For the text-containing cell, return its midpoint in (x, y) coordinate format. 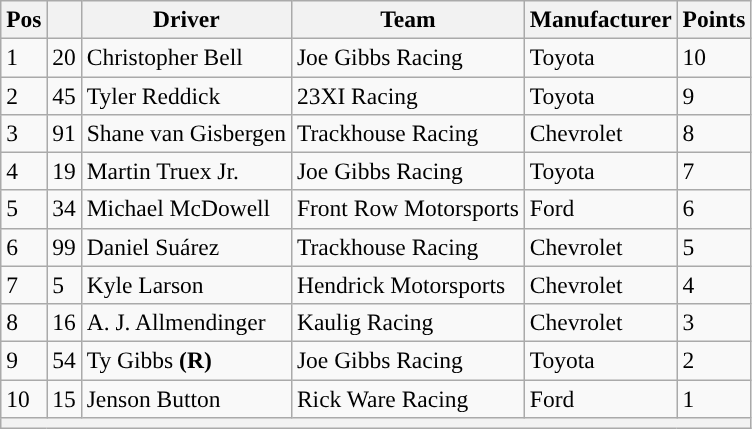
Kyle Larson (186, 285)
16 (64, 322)
Front Row Motorsports (408, 209)
Tyler Reddick (186, 95)
A. J. Allmendinger (186, 322)
54 (64, 360)
Driver (186, 19)
99 (64, 247)
Shane van Gisbergen (186, 133)
Kaulig Racing (408, 322)
34 (64, 209)
23XI Racing (408, 95)
15 (64, 398)
Pos (24, 19)
Manufacturer (600, 19)
Jenson Button (186, 398)
19 (64, 171)
45 (64, 95)
Hendrick Motorsports (408, 285)
Team (408, 19)
91 (64, 133)
20 (64, 57)
Points (714, 19)
Daniel Suárez (186, 247)
Martin Truex Jr. (186, 171)
Rick Ware Racing (408, 398)
Christopher Bell (186, 57)
Michael McDowell (186, 209)
Ty Gibbs (R) (186, 360)
